Scan for the cell matching the given text and deliver its [x, y] coordinate at center. 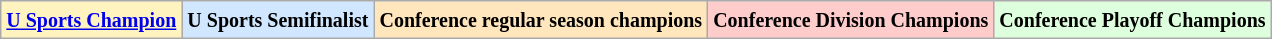
Conference regular season champions [541, 20]
Conference Division Champions [851, 20]
U Sports Champion [92, 20]
Conference Playoff Champions [1132, 20]
U Sports Semifinalist [278, 20]
